Search for the cell housing the specified text and yield its (x, y) center coordinate. 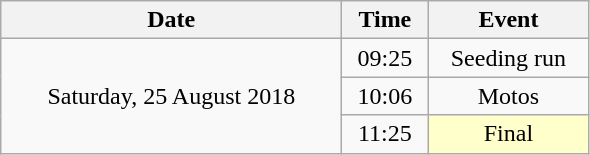
Event (508, 20)
Time (385, 20)
Saturday, 25 August 2018 (172, 96)
09:25 (385, 58)
11:25 (385, 134)
Final (508, 134)
10:06 (385, 96)
Seeding run (508, 58)
Date (172, 20)
Motos (508, 96)
